From the cell containing the given text, extract its center point as [X, Y] coordinate. 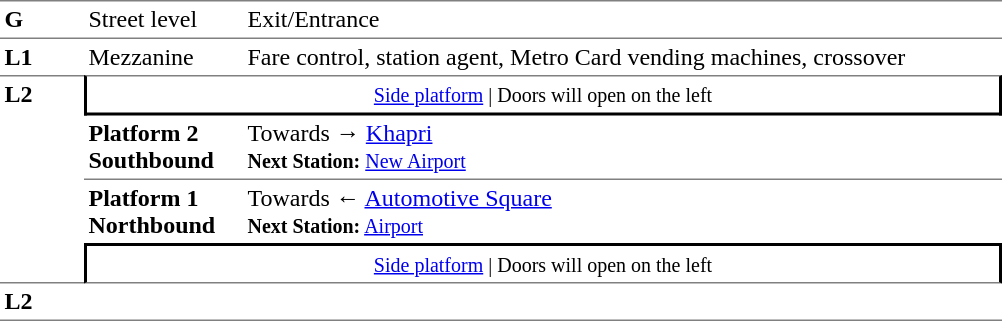
Exit/Entrance [622, 20]
L1 [42, 57]
Platform 1Northbound [164, 212]
L2 [42, 179]
Street level [164, 20]
Towards → KhapriNext Station: New Airport [622, 148]
Fare control, station agent, Metro Card vending machines, crossover [622, 57]
Mezzanine [164, 57]
G [42, 20]
Platform 2Southbound [164, 148]
Towards ← Automotive SquareNext Station: Airport [622, 212]
